Determine the [X, Y] coordinate at the center of the cell enclosing the given text.  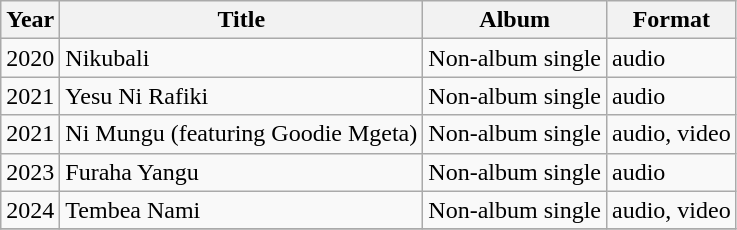
Format [671, 20]
Yesu Ni Rafiki [242, 96]
Album [515, 20]
Tembea Nami [242, 210]
Year [30, 20]
Ni Mungu (featuring Goodie Mgeta) [242, 134]
Furaha Yangu [242, 172]
2023 [30, 172]
2020 [30, 58]
Title [242, 20]
2024 [30, 210]
Nikubali [242, 58]
